Pinpoint the cell where the given text exists, returning its (X, Y) midpoint coordinate. 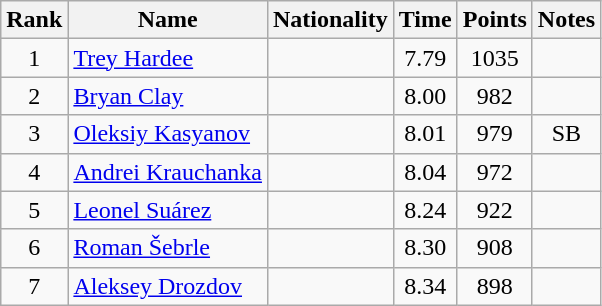
Leonel Suárez (168, 210)
7.79 (425, 58)
972 (494, 172)
1035 (494, 58)
Oleksiy Kasyanov (168, 134)
5 (34, 210)
Nationality (330, 20)
979 (494, 134)
2 (34, 96)
Points (494, 20)
SB (566, 134)
Rank (34, 20)
898 (494, 286)
8.30 (425, 248)
Andrei Krauchanka (168, 172)
Notes (566, 20)
Name (168, 20)
908 (494, 248)
7 (34, 286)
1 (34, 58)
8.01 (425, 134)
6 (34, 248)
8.34 (425, 286)
Aleksey Drozdov (168, 286)
8.04 (425, 172)
4 (34, 172)
Bryan Clay (168, 96)
Trey Hardee (168, 58)
Time (425, 20)
922 (494, 210)
982 (494, 96)
3 (34, 134)
Roman Šebrle (168, 248)
8.24 (425, 210)
8.00 (425, 96)
